Determine the (X, Y) coordinate at the center of the cell enclosing the given text.  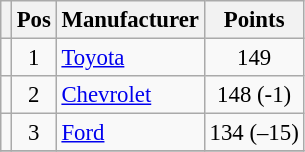
Points (254, 20)
148 (-1) (254, 95)
Chevrolet (130, 95)
Manufacturer (130, 20)
Pos (34, 20)
149 (254, 58)
3 (34, 133)
Ford (130, 133)
Toyota (130, 58)
134 (–15) (254, 133)
1 (34, 58)
2 (34, 95)
